Output the [x, y] coordinate of the center of the cell containing the given text.  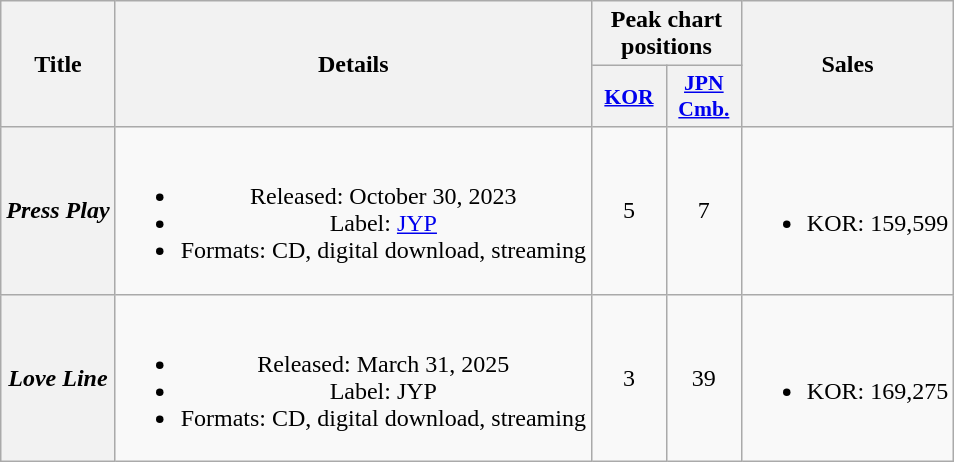
5 [628, 210]
KOR: 169,275 [847, 378]
Title [58, 64]
7 [704, 210]
Released: October 30, 2023Label: JYPFormats: CD, digital download, streaming [353, 210]
Sales [847, 64]
KOR: 159,599 [847, 210]
JPNCmb. [704, 96]
Love Line [58, 378]
Peak chart positions [666, 34]
39 [704, 378]
Press Play [58, 210]
3 [628, 378]
KOR [628, 96]
Details [353, 64]
Released: March 31, 2025Label: JYPFormats: CD, digital download, streaming [353, 378]
